Capture the cell that displays the provided text and extract its [x, y] central coordinate. 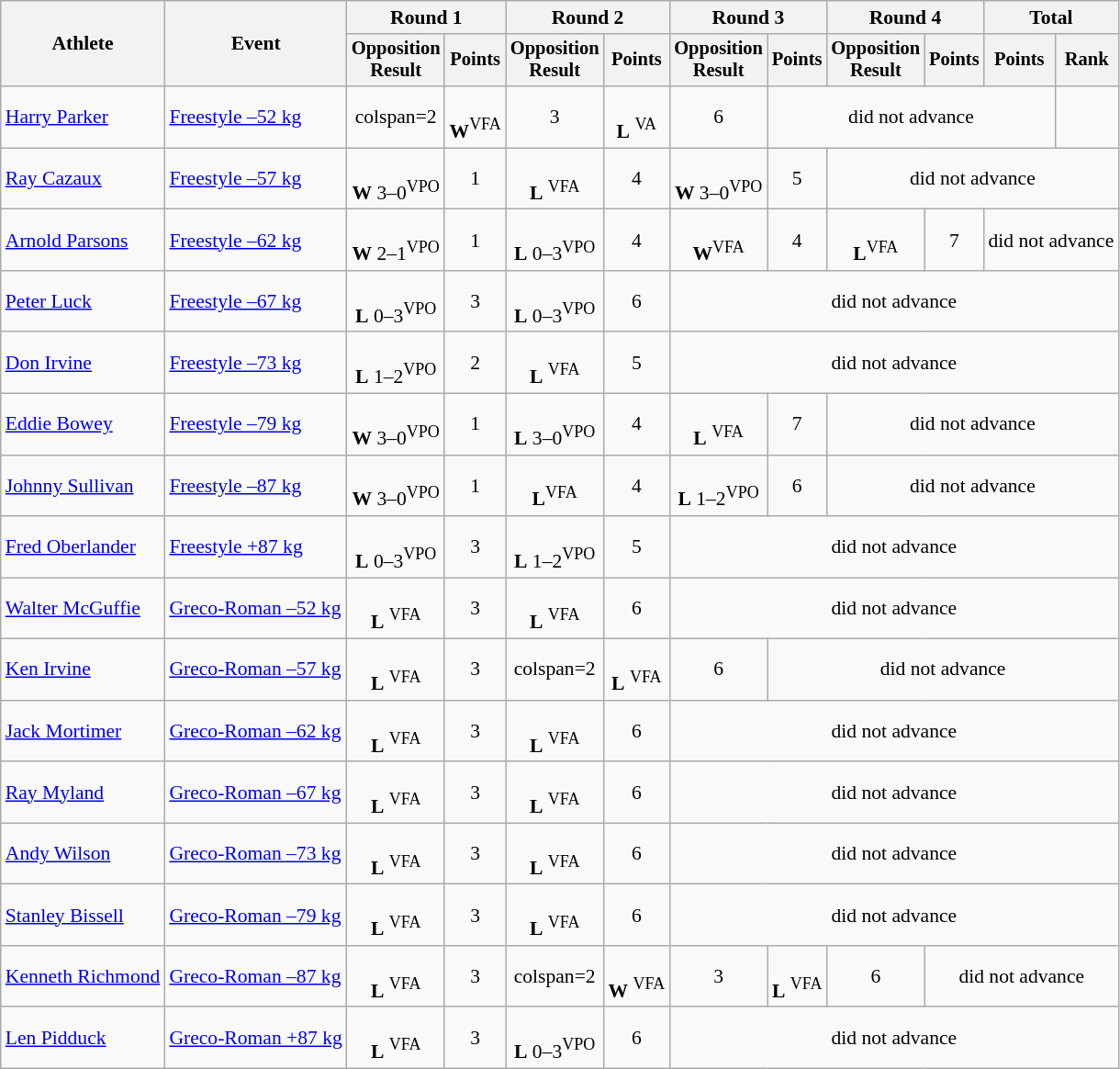
Greco-Roman –57 kg [255, 670]
W 2–1VPO [397, 241]
Greco-Roman –62 kg [255, 731]
Kenneth Richmond [83, 977]
Greco-Roman +87 kg [255, 1038]
W VFA [636, 977]
Andy Wilson [83, 854]
Freestyle –52 kg [255, 118]
Greco-Roman –87 kg [255, 977]
Freestyle +87 kg [255, 547]
Len Pidduck [83, 1038]
Walter McGuffie [83, 608]
Freestyle –87 kg [255, 485]
Round 1 [426, 17]
Round 3 [747, 17]
Greco-Roman –79 kg [255, 915]
Ken Irvine [83, 670]
Harry Parker [83, 118]
Fred Oberlander [83, 547]
Jack Mortimer [83, 731]
Don Irvine [83, 364]
Eddie Bowey [83, 424]
Freestyle –73 kg [255, 364]
Event [255, 44]
2 [475, 364]
Ray Cazaux [83, 178]
Total [1052, 17]
Round 4 [905, 17]
Johnny Sullivan [83, 485]
Ray Myland [83, 792]
Greco-Roman –73 kg [255, 854]
Arnold Parsons [83, 241]
Freestyle –62 kg [255, 241]
L 3–0VPO [554, 424]
Athlete [83, 44]
Stanley Bissell [83, 915]
L VA [636, 118]
Freestyle –79 kg [255, 424]
Greco-Roman –67 kg [255, 792]
Peter Luck [83, 301]
Greco-Roman –52 kg [255, 608]
Freestyle –67 kg [255, 301]
Rank [1087, 61]
Freestyle –57 kg [255, 178]
Round 2 [588, 17]
